Locate the cell with the specified text and output its (x, y) center coordinate. 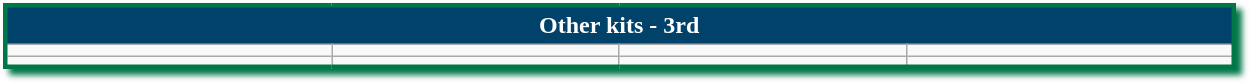
Other kits - 3rd (619, 25)
